Capture the cell that displays the provided text and extract its (x, y) central coordinate. 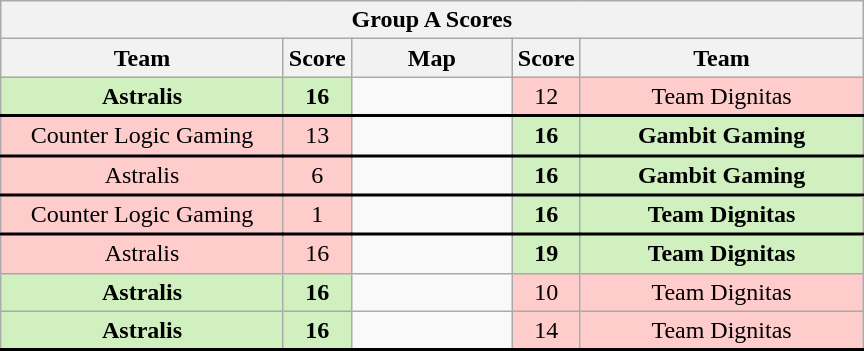
6 (317, 175)
13 (317, 136)
14 (546, 330)
19 (546, 254)
Map (432, 58)
10 (546, 292)
Group A Scores (432, 20)
12 (546, 96)
1 (317, 215)
